Output the (x, y) coordinate of the center of the cell containing the given text.  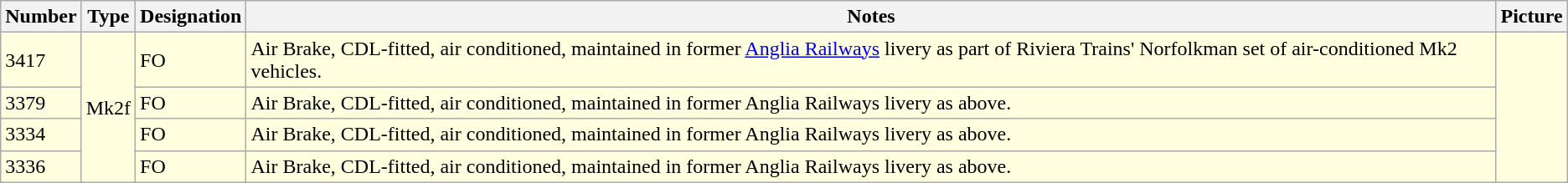
Type (108, 17)
Designation (191, 17)
3334 (41, 135)
3379 (41, 103)
3336 (41, 166)
3417 (41, 60)
Mk2f (108, 107)
Number (41, 17)
Notes (871, 17)
Picture (1531, 17)
